Return (x, y) of the center of cell containing provided text 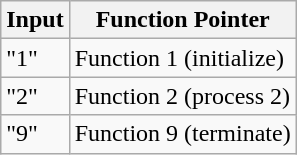
"9" (35, 134)
Function 9 (terminate) (182, 134)
"2" (35, 96)
Function 2 (process 2) (182, 96)
"1" (35, 58)
Input (35, 20)
Function 1 (initialize) (182, 58)
Function Pointer (182, 20)
